Search for the cell housing the specified text and yield its (X, Y) center coordinate. 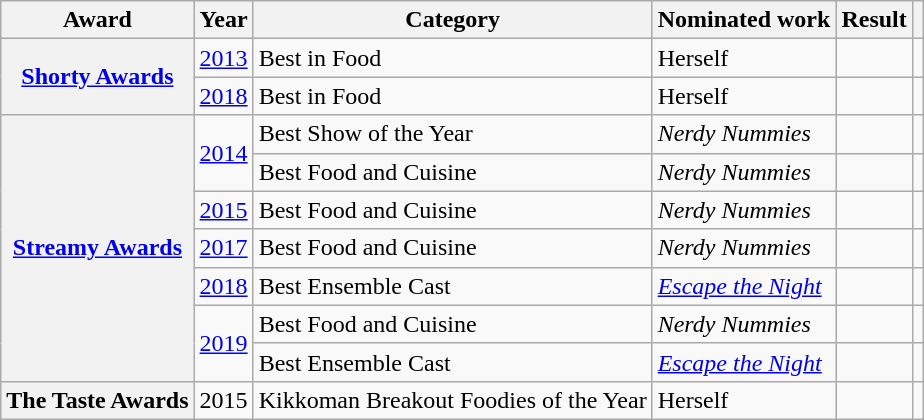
Year (224, 20)
Nominated work (744, 20)
2014 (224, 153)
Kikkoman Breakout Foodies of the Year (452, 400)
2013 (224, 58)
Shorty Awards (98, 77)
Category (452, 20)
2019 (224, 343)
Award (98, 20)
Streamy Awards (98, 248)
Best Show of the Year (452, 134)
Result (874, 20)
2017 (224, 248)
The Taste Awards (98, 400)
